Detect which cell encompasses the target text, then output its [x, y] center coordinate. 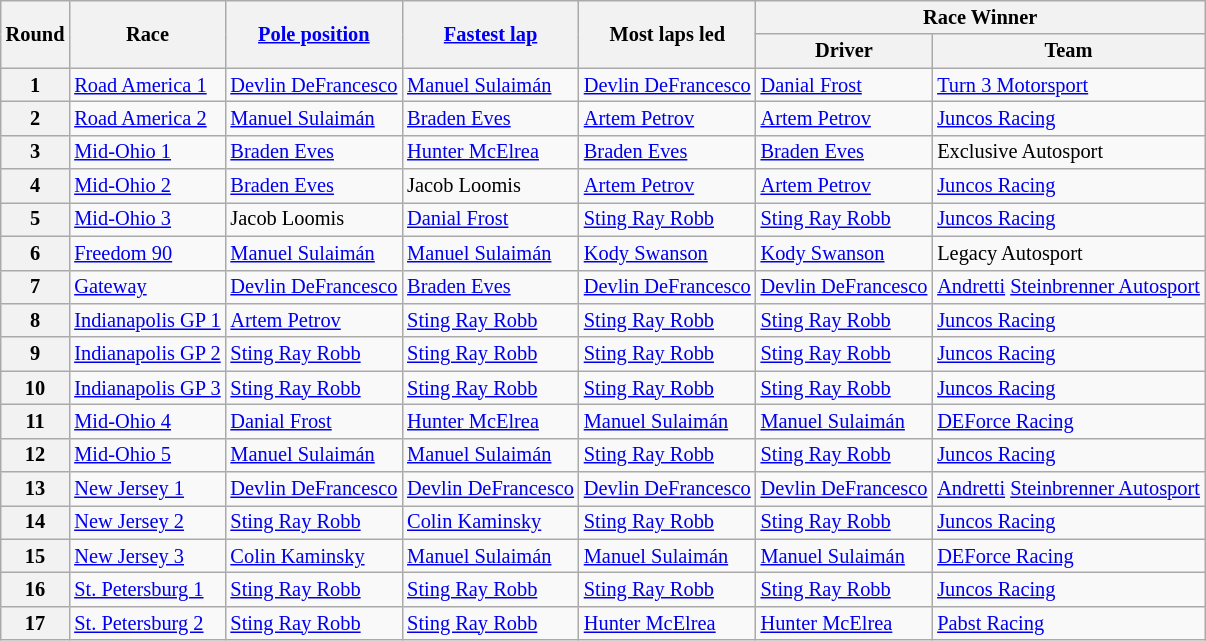
Indianapolis GP 2 [147, 354]
Round [36, 34]
2 [36, 118]
Most laps led [668, 34]
12 [36, 455]
1 [36, 85]
Freedom 90 [147, 253]
Road America 1 [147, 85]
Mid-Ohio 5 [147, 455]
Turn 3 Motorsport [1068, 85]
11 [36, 421]
16 [36, 589]
Road America 2 [147, 118]
Indianapolis GP 3 [147, 388]
Race [147, 34]
Pabst Racing [1068, 623]
7 [36, 287]
New Jersey 3 [147, 556]
Race Winner [980, 17]
13 [36, 489]
Team [1068, 51]
Exclusive Autosport [1068, 152]
Driver [844, 51]
New Jersey 1 [147, 489]
Mid-Ohio 2 [147, 186]
Mid-Ohio 1 [147, 152]
4 [36, 186]
8 [36, 320]
Legacy Autosport [1068, 253]
Pole position [314, 34]
3 [36, 152]
9 [36, 354]
10 [36, 388]
Mid-Ohio 4 [147, 421]
Indianapolis GP 1 [147, 320]
17 [36, 623]
Fastest lap [490, 34]
New Jersey 2 [147, 522]
St. Petersburg 2 [147, 623]
St. Petersburg 1 [147, 589]
5 [36, 219]
Gateway [147, 287]
14 [36, 522]
Mid-Ohio 3 [147, 219]
15 [36, 556]
6 [36, 253]
